Pinpoint the cell where the given text exists, returning its (x, y) midpoint coordinate. 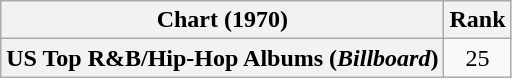
Rank (478, 20)
US Top R&B/Hip-Hop Albums (Billboard) (222, 58)
25 (478, 58)
Chart (1970) (222, 20)
